Return the [x, y] coordinate for the center point of the cell that contains the specified text.  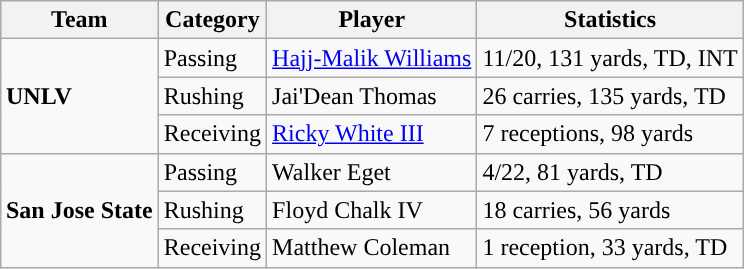
Matthew Coleman [372, 248]
San Jose State [79, 210]
Hajj-Malik Williams [372, 58]
4/22, 81 yards, TD [610, 172]
18 carries, 56 yards [610, 210]
UNLV [79, 96]
Jai'Dean Thomas [372, 96]
Team [79, 20]
Floyd Chalk IV [372, 210]
Ricky White III [372, 134]
26 carries, 135 yards, TD [610, 96]
Walker Eget [372, 172]
11/20, 131 yards, TD, INT [610, 58]
Player [372, 20]
Statistics [610, 20]
7 receptions, 98 yards [610, 134]
1 reception, 33 yards, TD [610, 248]
Category [212, 20]
